Identify which cell holds the provided text, then report its [x, y] central coordinate. 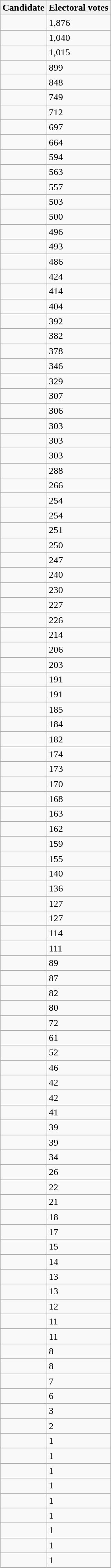
12 [78, 1306]
848 [78, 82]
3 [78, 1411]
378 [78, 351]
182 [78, 739]
664 [78, 142]
899 [78, 67]
72 [78, 1023]
17 [78, 1232]
226 [78, 620]
563 [78, 172]
557 [78, 187]
203 [78, 665]
80 [78, 1008]
266 [78, 486]
250 [78, 545]
Candidate [24, 8]
163 [78, 814]
2 [78, 1426]
140 [78, 873]
14 [78, 1262]
503 [78, 202]
82 [78, 993]
227 [78, 605]
41 [78, 1112]
251 [78, 530]
594 [78, 157]
Electoral votes [78, 8]
87 [78, 978]
184 [78, 724]
1,876 [78, 23]
307 [78, 396]
404 [78, 306]
230 [78, 590]
26 [78, 1172]
486 [78, 262]
424 [78, 276]
382 [78, 336]
1,040 [78, 38]
168 [78, 799]
22 [78, 1187]
414 [78, 291]
697 [78, 127]
52 [78, 1053]
155 [78, 859]
749 [78, 97]
111 [78, 948]
185 [78, 709]
46 [78, 1068]
392 [78, 321]
247 [78, 560]
496 [78, 232]
159 [78, 844]
1,015 [78, 53]
174 [78, 754]
89 [78, 963]
329 [78, 381]
15 [78, 1247]
712 [78, 112]
240 [78, 575]
18 [78, 1217]
136 [78, 888]
61 [78, 1038]
6 [78, 1396]
114 [78, 933]
34 [78, 1157]
214 [78, 635]
21 [78, 1202]
346 [78, 366]
162 [78, 829]
500 [78, 217]
206 [78, 649]
170 [78, 784]
288 [78, 471]
493 [78, 247]
7 [78, 1381]
173 [78, 769]
306 [78, 411]
